Extract the [x, y] coordinate from the center of the cell holding the provided text.  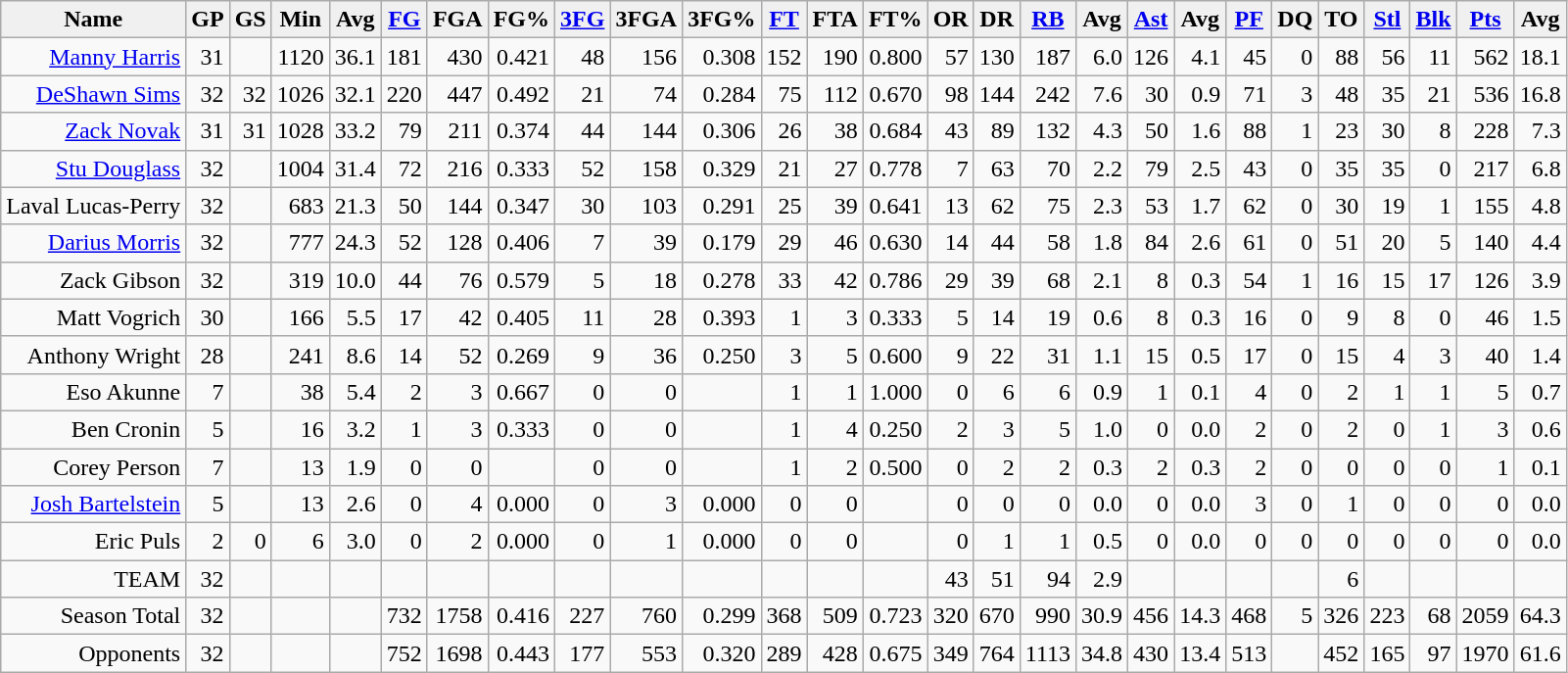
1026 [300, 94]
536 [1485, 94]
34.8 [1103, 653]
FTA [834, 20]
216 [457, 168]
513 [1250, 653]
84 [1152, 243]
155 [1485, 206]
DQ [1295, 20]
0.299 [722, 616]
165 [1387, 653]
0.600 [895, 355]
Matt Vogrich [94, 317]
70 [1048, 168]
1113 [1048, 653]
2.5 [1201, 168]
683 [300, 206]
16.8 [1540, 94]
8.6 [355, 355]
5.4 [355, 392]
Manny Harris [94, 57]
33.2 [355, 131]
0.308 [722, 57]
0.393 [722, 317]
241 [300, 355]
Min [300, 20]
Pts [1485, 20]
326 [1342, 616]
368 [784, 616]
456 [1152, 616]
Zack Gibson [94, 280]
GS [251, 20]
98 [950, 94]
18 [646, 280]
1120 [300, 57]
FT% [895, 20]
TO [1342, 20]
509 [834, 616]
30.9 [1103, 616]
0.500 [895, 467]
FG [404, 20]
752 [404, 653]
1028 [300, 131]
760 [646, 616]
76 [457, 280]
20 [1387, 243]
Ast [1152, 20]
3FG% [722, 20]
349 [950, 653]
0.405 [521, 317]
61 [1250, 243]
112 [834, 94]
OR [950, 20]
132 [1048, 131]
764 [997, 653]
1.8 [1103, 243]
Season Total [94, 616]
2.2 [1103, 168]
0.320 [722, 653]
54 [1250, 280]
2.3 [1103, 206]
0.641 [895, 206]
187 [1048, 57]
97 [1434, 653]
166 [300, 317]
25 [784, 206]
40 [1485, 355]
10.0 [355, 280]
56 [1387, 57]
6.0 [1103, 57]
190 [834, 57]
128 [457, 243]
0.347 [521, 206]
FGA [457, 20]
777 [300, 243]
Name [94, 20]
103 [646, 206]
228 [1485, 131]
0.492 [521, 94]
0.630 [895, 243]
0.329 [722, 168]
319 [300, 280]
0.278 [722, 280]
1.7 [1201, 206]
3.2 [355, 429]
0.684 [895, 131]
1.9 [355, 467]
156 [646, 57]
732 [404, 616]
4.1 [1201, 57]
1.4 [1540, 355]
468 [1250, 616]
553 [646, 653]
0.670 [895, 94]
3.0 [355, 542]
Ben Cronin [94, 429]
0.675 [895, 653]
1.000 [895, 392]
4.4 [1540, 243]
2.1 [1103, 280]
130 [997, 57]
53 [1152, 206]
452 [1342, 653]
57 [950, 57]
32.1 [355, 94]
Opponents [94, 653]
0.291 [722, 206]
0.406 [521, 243]
Corey Person [94, 467]
0.7 [1540, 392]
3FG [583, 20]
3.9 [1540, 280]
223 [1387, 616]
FT [784, 20]
33 [784, 280]
140 [1485, 243]
0.579 [521, 280]
36.1 [355, 57]
0.416 [521, 616]
Eso Akunne [94, 392]
TEAM [94, 579]
7.6 [1103, 94]
1.1 [1103, 355]
26 [784, 131]
72 [404, 168]
58 [1048, 243]
PF [1250, 20]
74 [646, 94]
Stl [1387, 20]
14.3 [1201, 616]
1758 [457, 616]
24.3 [355, 243]
23 [1342, 131]
FG% [521, 20]
13.4 [1201, 653]
Laval Lucas-Perry [94, 206]
27 [834, 168]
GP [208, 20]
18.1 [1540, 57]
6.8 [1540, 168]
177 [583, 653]
31.4 [355, 168]
4.8 [1540, 206]
71 [1250, 94]
0.269 [521, 355]
0.443 [521, 653]
0.284 [722, 94]
0.179 [722, 243]
0.723 [895, 616]
1.0 [1103, 429]
45 [1250, 57]
227 [583, 616]
0.786 [895, 280]
242 [1048, 94]
670 [997, 616]
217 [1485, 168]
0.778 [895, 168]
Zack Novak [94, 131]
Eric Puls [94, 542]
181 [404, 57]
5.5 [355, 317]
Josh Bartelstein [94, 505]
0.800 [895, 57]
Stu Douglass [94, 168]
Blk [1434, 20]
2059 [1485, 616]
Anthony Wright [94, 355]
7.3 [1540, 131]
289 [784, 653]
94 [1048, 579]
61.6 [1540, 653]
3FGA [646, 20]
152 [784, 57]
DR [997, 20]
1.6 [1201, 131]
220 [404, 94]
1970 [1485, 653]
447 [457, 94]
320 [950, 616]
0.667 [521, 392]
22 [997, 355]
4.3 [1103, 131]
89 [997, 131]
64.3 [1540, 616]
158 [646, 168]
2.9 [1103, 579]
1698 [457, 653]
211 [457, 131]
DeShawn Sims [94, 94]
21.3 [355, 206]
36 [646, 355]
562 [1485, 57]
990 [1048, 616]
1.5 [1540, 317]
0.374 [521, 131]
0.421 [521, 57]
0.306 [722, 131]
428 [834, 653]
Darius Morris [94, 243]
63 [997, 168]
RB [1048, 20]
1004 [300, 168]
